Return (X, Y) of the center of cell containing provided text 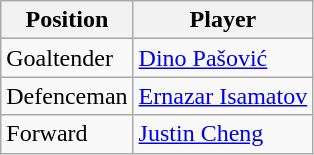
Position (67, 20)
Player (223, 20)
Defenceman (67, 96)
Dino Pašović (223, 58)
Goaltender (67, 58)
Ernazar Isamatov (223, 96)
Justin Cheng (223, 134)
Forward (67, 134)
